Find where the given text appears and provide that cell's center as [X, Y] coordinate. 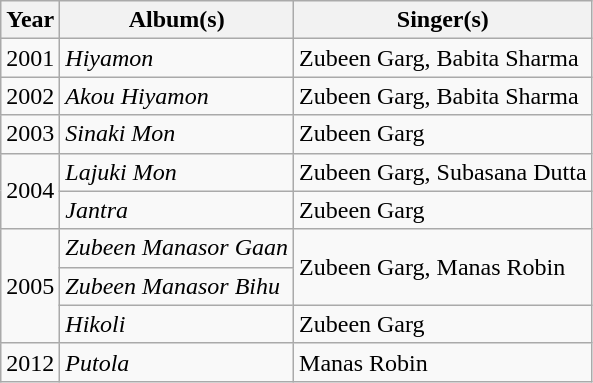
2001 [30, 58]
Year [30, 20]
Akou Hiyamon [177, 96]
2003 [30, 134]
Singer(s) [444, 20]
Album(s) [177, 20]
2002 [30, 96]
Sinaki Mon [177, 134]
Lajuki Mon [177, 172]
Manas Robin [444, 362]
Hiyamon [177, 58]
Zubeen Garg, Manas Robin [444, 267]
Jantra [177, 210]
2005 [30, 286]
Zubeen Manasor Gaan [177, 248]
Zubeen Manasor Bihu [177, 286]
2004 [30, 191]
2012 [30, 362]
Zubeen Garg, Subasana Dutta [444, 172]
Hikoli [177, 324]
Putola [177, 362]
